Return the [x, y] coordinate for the center point of the cell that contains the specified text.  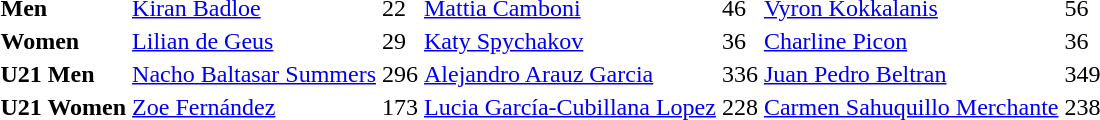
Nacho Baltasar Summers [254, 74]
Charline Picon [911, 41]
Lilian de Geus [254, 41]
336 [740, 74]
Katy Spychakov [570, 41]
36 [740, 41]
29 [400, 41]
Alejandro Arauz Garcia [570, 74]
296 [400, 74]
Juan Pedro Beltran [911, 74]
